Return [x, y] of the center of cell containing provided text 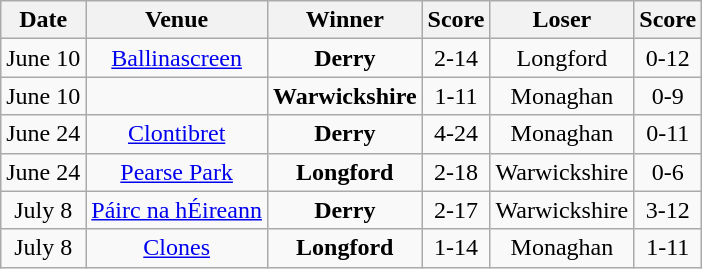
0-12 [668, 58]
0-9 [668, 96]
Clones [177, 248]
2-18 [456, 172]
Páirc na hÉireann [177, 210]
Date [44, 20]
0-6 [668, 172]
0-11 [668, 134]
1-14 [456, 248]
2-17 [456, 210]
Loser [562, 20]
2-14 [456, 58]
Pearse Park [177, 172]
4-24 [456, 134]
3-12 [668, 210]
Ballinascreen [177, 58]
Winner [344, 20]
Venue [177, 20]
Clontibret [177, 134]
